Pinpoint the cell where the given text exists, returning its (x, y) midpoint coordinate. 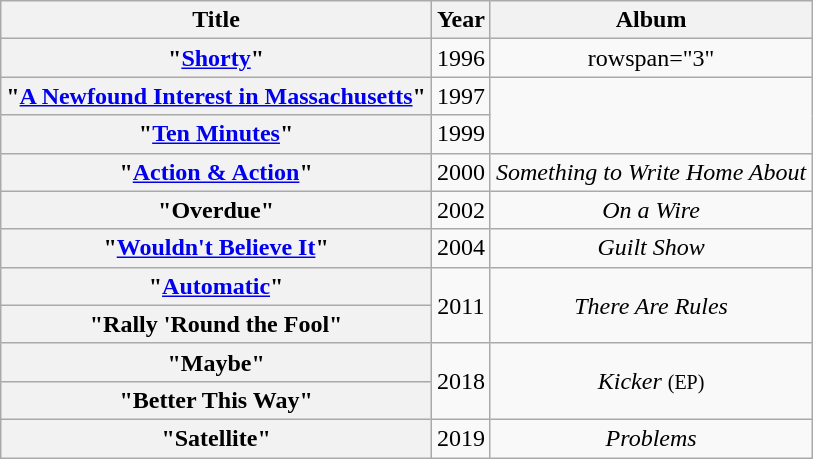
On a Wire (650, 210)
"Action & Action" (216, 172)
"Shorty" (216, 58)
"Rally 'Round the Fool" (216, 324)
Kicker (EP) (650, 381)
1996 (460, 58)
"Ten Minutes" (216, 134)
2011 (460, 305)
2000 (460, 172)
1999 (460, 134)
"A Newfound Interest in Massachusetts" (216, 96)
Year (460, 20)
Problems (650, 438)
"Satellite" (216, 438)
2018 (460, 381)
There Are Rules (650, 305)
Something to Write Home About (650, 172)
2002 (460, 210)
2004 (460, 248)
Guilt Show (650, 248)
Album (650, 20)
Title (216, 20)
"Overdue" (216, 210)
"Automatic" (216, 286)
1997 (460, 96)
"Maybe" (216, 362)
"Wouldn't Believe It" (216, 248)
"Better This Way" (216, 400)
rowspan="3" (650, 58)
2019 (460, 438)
